Identify which cell holds the provided text, then report its [x, y] central coordinate. 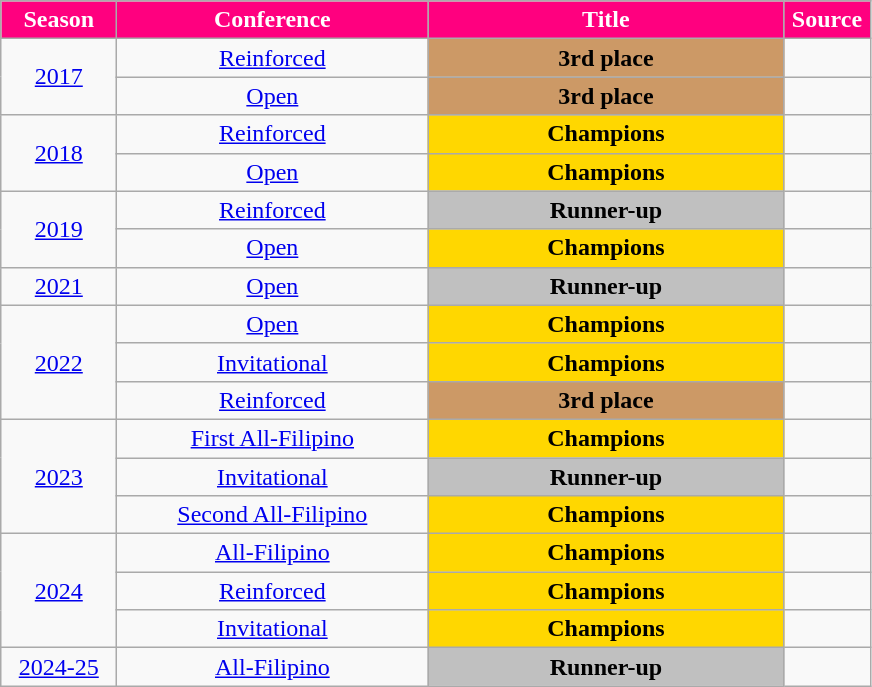
Conference [272, 20]
2019 [59, 229]
2017 [59, 77]
2024-25 [59, 667]
First All-Filipino [272, 438]
Season [59, 20]
2018 [59, 153]
Second All-Filipino [272, 515]
2023 [59, 476]
2022 [59, 362]
Title [606, 20]
2021 [59, 286]
Source [827, 20]
2024 [59, 591]
